Provide the [X, Y] coordinate of the cell's center where the given text is located.  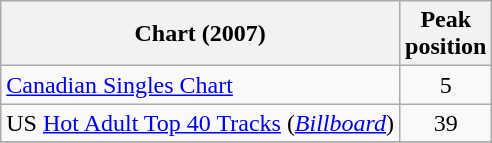
US Hot Adult Top 40 Tracks (Billboard) [200, 123]
Canadian Singles Chart [200, 85]
Peakposition [446, 34]
Chart (2007) [200, 34]
39 [446, 123]
5 [446, 85]
